From the cell containing the given text, extract its center point as (x, y) coordinate. 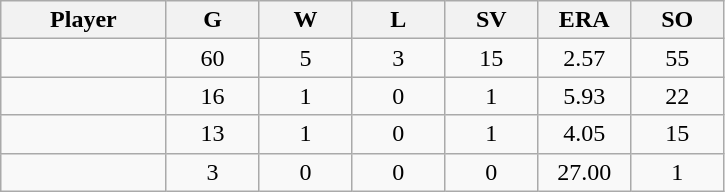
Player (84, 20)
2.57 (584, 58)
ERA (584, 20)
4.05 (584, 134)
W (306, 20)
55 (678, 58)
16 (212, 96)
22 (678, 96)
5.93 (584, 96)
13 (212, 134)
60 (212, 58)
27.00 (584, 172)
5 (306, 58)
SO (678, 20)
G (212, 20)
SV (492, 20)
L (398, 20)
